Search for the cell housing the specified text and yield its [x, y] center coordinate. 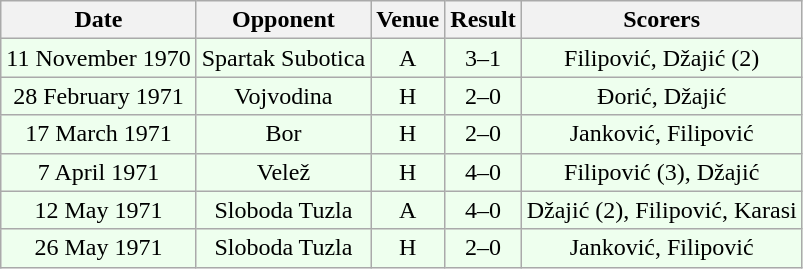
Date [98, 20]
28 February 1971 [98, 96]
Džajić (2), Filipović, Karasi [662, 210]
Bor [283, 134]
11 November 1970 [98, 58]
26 May 1971 [98, 248]
Spartak Subotica [283, 58]
Scorers [662, 20]
7 April 1971 [98, 172]
Result [483, 20]
12 May 1971 [98, 210]
Vojvodina [283, 96]
17 March 1971 [98, 134]
Venue [408, 20]
Velež [283, 172]
Filipović (3), Džajić [662, 172]
Opponent [283, 20]
3–1 [483, 58]
Filipović, Džajić (2) [662, 58]
Đorić, Džajić [662, 96]
